Find where the given text appears and provide that cell's center as (X, Y) coordinate. 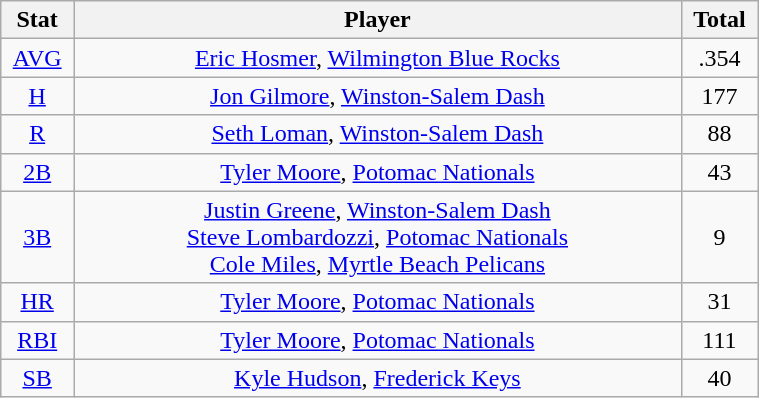
R (38, 134)
Kyle Hudson, Frederick Keys (378, 378)
.354 (719, 58)
2B (38, 172)
Justin Greene, Winston-Salem Dash Steve Lombardozzi, Potomac Nationals Cole Miles, Myrtle Beach Pelicans (378, 237)
SB (38, 378)
AVG (38, 58)
177 (719, 96)
Total (719, 20)
Eric Hosmer, Wilmington Blue Rocks (378, 58)
Player (378, 20)
43 (719, 172)
3B (38, 237)
88 (719, 134)
HR (38, 302)
Stat (38, 20)
9 (719, 237)
Jon Gilmore, Winston-Salem Dash (378, 96)
40 (719, 378)
Seth Loman, Winston-Salem Dash (378, 134)
RBI (38, 340)
H (38, 96)
31 (719, 302)
111 (719, 340)
